Capture the cell that displays the provided text and extract its (x, y) central coordinate. 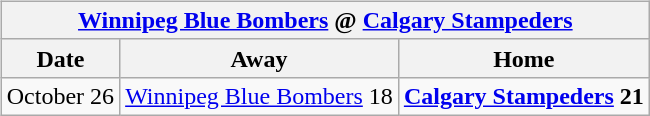
Home (524, 58)
Calgary Stampeders 21 (524, 96)
Date (60, 58)
Winnipeg Blue Bombers @ Calgary Stampeders (325, 20)
Winnipeg Blue Bombers 18 (260, 96)
October 26 (60, 96)
Away (260, 58)
